Find where the given text appears and provide that cell's center as (x, y) coordinate. 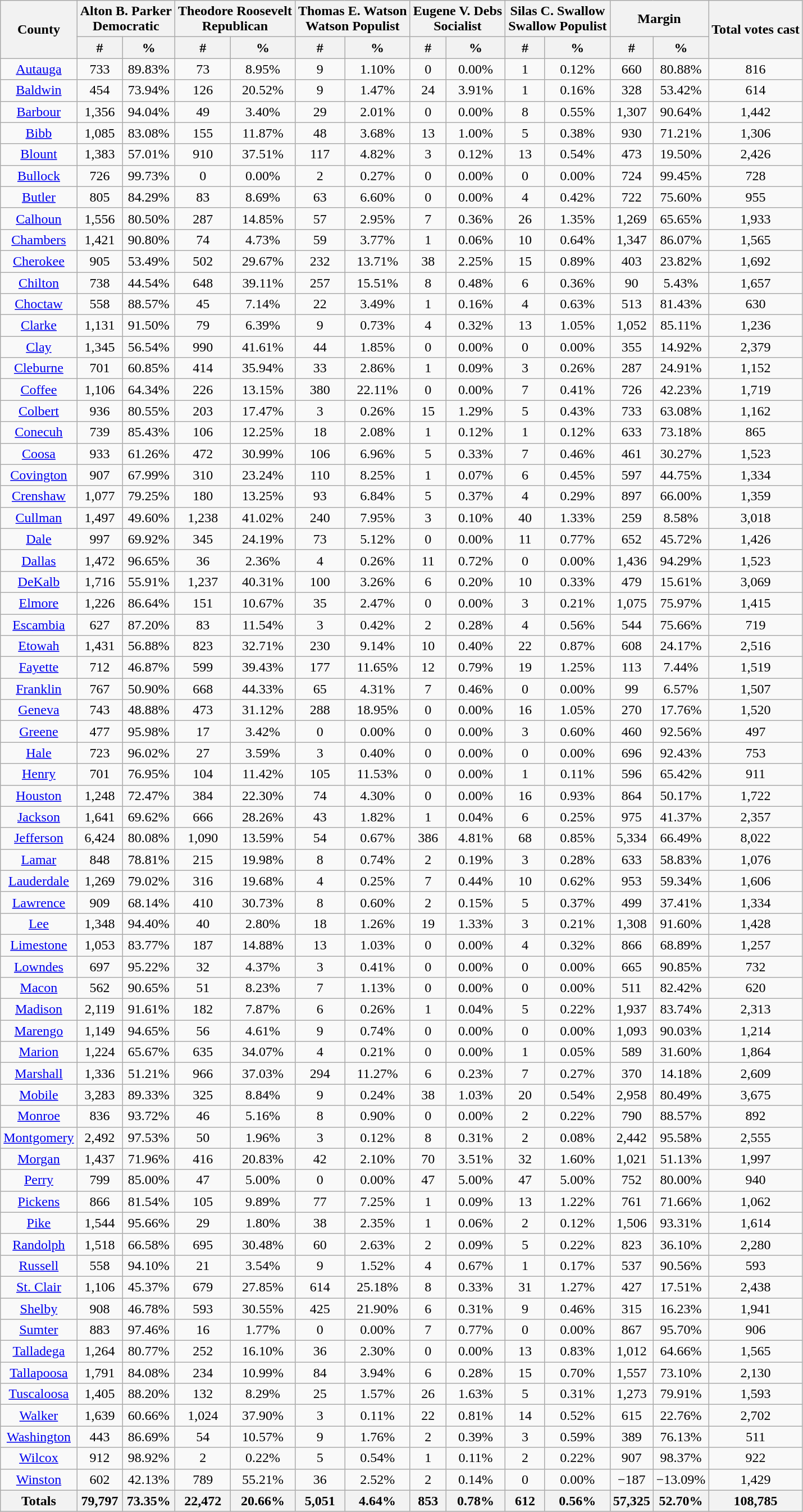
177 (320, 668)
2,516 (756, 646)
2,357 (756, 817)
562 (100, 988)
55.21% (263, 1479)
5.12% (377, 539)
69.92% (148, 539)
Bullock (39, 176)
953 (631, 881)
71.66% (681, 1202)
180 (203, 496)
0.08% (577, 1138)
85.43% (148, 432)
310 (203, 475)
723 (100, 753)
288 (320, 710)
21 (203, 1266)
666 (203, 817)
8,022 (756, 838)
2.35% (377, 1223)
805 (100, 197)
0.45% (577, 475)
30.48% (263, 1244)
752 (631, 1180)
1,639 (100, 1415)
1,062 (756, 1202)
1,722 (756, 796)
3.68% (377, 133)
2,313 (756, 1009)
97.46% (148, 1330)
92.43% (681, 753)
1,507 (756, 689)
1,307 (631, 112)
6.60% (377, 197)
2,426 (756, 154)
39.11% (263, 282)
1.35% (577, 218)
1,428 (756, 924)
11.42% (263, 774)
4.30% (377, 796)
355 (631, 347)
3,283 (100, 1095)
Totals (39, 1501)
93 (320, 496)
83.74% (681, 1009)
0.87% (577, 646)
19.68% (263, 881)
44.33% (263, 689)
679 (203, 1287)
15.61% (681, 582)
40.31% (263, 582)
13.59% (263, 838)
61.26% (148, 454)
Macon (39, 988)
0.10% (475, 518)
1,077 (100, 496)
294 (320, 1074)
789 (203, 1479)
460 (631, 732)
75.97% (681, 603)
215 (203, 860)
0.07% (475, 475)
30.55% (263, 1309)
2,958 (631, 1095)
5.16% (263, 1116)
816 (756, 69)
513 (631, 304)
Tallapoosa (39, 1373)
9.14% (377, 646)
6,424 (100, 838)
4.82% (377, 154)
Clay (39, 347)
3.40% (263, 112)
1,791 (100, 1373)
58.83% (681, 860)
Montgomery (39, 1138)
86.07% (681, 240)
35 (320, 603)
30.99% (263, 454)
1,236 (756, 326)
Cleburne (39, 368)
1,556 (100, 218)
187 (203, 945)
25.18% (377, 1287)
132 (203, 1394)
80.49% (681, 1095)
57 (320, 218)
46.87% (148, 668)
908 (100, 1309)
37.41% (681, 902)
2,119 (100, 1009)
3.49% (377, 304)
695 (203, 1244)
232 (320, 261)
57.01% (148, 154)
39.43% (263, 668)
75.60% (681, 197)
41.02% (263, 518)
66.00% (681, 496)
95.58% (681, 1138)
Russell (39, 1266)
0.29% (577, 496)
0.64% (577, 240)
370 (631, 1074)
94.65% (148, 1031)
477 (100, 732)
76.95% (148, 774)
315 (631, 1309)
0.43% (577, 411)
13.71% (377, 261)
59.34% (681, 881)
380 (320, 390)
11.87% (263, 133)
84.08% (148, 1373)
20.52% (263, 90)
997 (100, 539)
2,555 (756, 1138)
St. Clair (39, 1287)
Mobile (39, 1095)
497 (756, 732)
79.91% (681, 1394)
1.63% (475, 1394)
389 (631, 1437)
89.83% (148, 69)
Lee (39, 924)
2,609 (756, 1074)
1,359 (756, 496)
44 (320, 347)
1,226 (100, 603)
2,492 (100, 1138)
60 (320, 1244)
732 (756, 966)
1.13% (377, 988)
29.67% (263, 261)
6.84% (377, 496)
42 (320, 1159)
98.37% (681, 1458)
5,051 (320, 1501)
County (39, 29)
95.66% (148, 1223)
97.53% (148, 1138)
537 (631, 1266)
897 (631, 496)
17.47% (263, 411)
1.96% (263, 1138)
Coffee (39, 390)
3.54% (263, 1266)
18.95% (377, 710)
1,472 (100, 560)
2.10% (377, 1159)
24.17% (681, 646)
Silas C. SwallowSwallow Populist (558, 19)
0.19% (475, 860)
Marshall (39, 1074)
1,237 (203, 582)
50 (203, 1138)
50.90% (148, 689)
1.00% (475, 133)
73.94% (148, 90)
Cherokee (39, 261)
182 (203, 1009)
2,702 (756, 1415)
12 (428, 668)
1,518 (100, 1244)
761 (631, 1202)
85.00% (148, 1180)
17.76% (681, 710)
45.37% (148, 1287)
1,306 (756, 133)
73.18% (681, 432)
1,557 (631, 1373)
7.95% (377, 518)
80.00% (681, 1180)
0.55% (577, 112)
1,405 (100, 1394)
0.78% (475, 1501)
96.02% (148, 753)
Madison (39, 1009)
Washington (39, 1437)
Etowah (39, 646)
892 (756, 1116)
96.65% (148, 560)
230 (320, 646)
71.21% (681, 133)
Alton B. ParkerDemocratic (126, 19)
Escambia (39, 625)
848 (100, 860)
0.44% (475, 881)
117 (320, 154)
836 (100, 1116)
1,214 (756, 1031)
30.27% (681, 454)
2.08% (377, 432)
1,345 (100, 347)
Clarke (39, 326)
108,785 (756, 1501)
0.23% (475, 1074)
1,692 (756, 261)
69.62% (148, 817)
110 (320, 475)
1,273 (631, 1394)
767 (100, 689)
1,937 (631, 1009)
49 (203, 112)
8.95% (263, 69)
80.50% (148, 218)
−187 (631, 1479)
151 (203, 603)
56 (203, 1031)
99.45% (681, 176)
11.65% (377, 668)
Geneva (39, 710)
53.49% (148, 261)
51 (203, 988)
909 (100, 902)
499 (631, 902)
1,641 (100, 817)
Fayette (39, 668)
86.69% (148, 1437)
1,076 (756, 860)
0.15% (475, 902)
24.91% (681, 368)
126 (203, 90)
Hale (39, 753)
Coosa (39, 454)
1,162 (756, 411)
403 (631, 261)
46.78% (148, 1309)
6.39% (263, 326)
45.72% (681, 539)
155 (203, 133)
1,864 (756, 1052)
1.80% (263, 1223)
3.51% (475, 1159)
100 (320, 582)
1,238 (203, 518)
1,149 (100, 1031)
1,152 (756, 368)
1,093 (631, 1031)
Chambers (39, 240)
325 (203, 1095)
90.80% (148, 240)
10.57% (263, 1437)
42.23% (681, 390)
479 (631, 582)
599 (203, 668)
Greene (39, 732)
73.10% (681, 1373)
8.25% (377, 475)
92.56% (681, 732)
48.88% (148, 710)
94.10% (148, 1266)
60.85% (148, 368)
84.29% (148, 197)
635 (203, 1052)
940 (756, 1180)
63 (320, 197)
0.52% (577, 1415)
414 (203, 368)
81.54% (148, 1202)
Butler (39, 197)
84 (320, 1373)
425 (320, 1309)
0.83% (577, 1351)
12.25% (263, 432)
Houston (39, 796)
3,069 (756, 582)
76.13% (681, 1437)
14.18% (681, 1074)
0.38% (577, 133)
15.51% (377, 282)
252 (203, 1351)
83.77% (148, 945)
3.42% (263, 732)
10.99% (263, 1373)
90.65% (148, 988)
Dallas (39, 560)
1,024 (203, 1415)
865 (756, 432)
345 (203, 539)
49.60% (148, 518)
94.29% (681, 560)
615 (631, 1415)
Shelby (39, 1309)
1.77% (263, 1330)
73.35% (148, 1501)
17.51% (681, 1287)
697 (100, 966)
502 (203, 261)
0.89% (577, 261)
59 (320, 240)
0.05% (577, 1052)
68 (526, 838)
Monroe (39, 1116)
4.81% (475, 838)
25 (320, 1394)
23.24% (263, 475)
8.23% (263, 988)
65 (320, 689)
1.76% (377, 1437)
472 (203, 454)
1,264 (100, 1351)
10.67% (263, 603)
910 (203, 154)
64.34% (148, 390)
652 (631, 539)
68.14% (148, 902)
955 (756, 197)
1,131 (100, 326)
427 (631, 1287)
7.25% (377, 1202)
1,224 (100, 1052)
Covington (39, 475)
22,472 (203, 1501)
0.72% (475, 560)
81.43% (681, 304)
799 (100, 1180)
1,657 (756, 282)
2.25% (475, 261)
728 (756, 176)
384 (203, 796)
0.63% (577, 304)
2,130 (756, 1373)
17 (203, 732)
Theodore RooseveltRepublican (235, 19)
867 (631, 1330)
790 (631, 1116)
7.14% (263, 304)
975 (631, 817)
1,997 (756, 1159)
1,520 (756, 710)
Jackson (39, 817)
22.76% (681, 1415)
37.51% (263, 154)
20.83% (263, 1159)
83.08% (148, 133)
53.42% (681, 90)
602 (100, 1479)
0.24% (377, 1095)
1,356 (100, 112)
88.20% (148, 1394)
90.56% (681, 1266)
461 (631, 454)
20.66% (263, 1501)
9.89% (263, 1202)
66.49% (681, 838)
864 (631, 796)
19.50% (681, 154)
Margin (659, 19)
1,053 (100, 945)
719 (756, 625)
Chilton (39, 282)
13.15% (263, 390)
0.93% (577, 796)
95.70% (681, 1330)
1,716 (100, 582)
1.10% (377, 69)
1,257 (756, 945)
8.29% (263, 1394)
905 (100, 261)
0.20% (475, 582)
Choctaw (39, 304)
Jefferson (39, 838)
Crenshaw (39, 496)
966 (203, 1074)
Walker (39, 1415)
4.64% (377, 1501)
Blount (39, 154)
665 (631, 966)
42.13% (148, 1479)
−13.09% (681, 1479)
27.85% (263, 1287)
77 (320, 1202)
45 (203, 304)
80.55% (148, 411)
89.33% (148, 1095)
22.11% (377, 390)
Talladega (39, 1351)
1,429 (756, 1479)
3.26% (377, 582)
3.59% (263, 753)
80.77% (148, 1351)
1,052 (631, 326)
Sumter (39, 1330)
56.88% (148, 646)
1,415 (756, 603)
1,606 (756, 881)
56.54% (148, 347)
95.98% (148, 732)
104 (203, 774)
906 (756, 1330)
1,941 (756, 1309)
1,383 (100, 154)
20 (526, 1095)
0.85% (577, 838)
696 (631, 753)
0.62% (577, 881)
30.73% (263, 902)
78.81% (148, 860)
7.44% (681, 668)
1,544 (100, 1223)
8.84% (263, 1095)
Lowndes (39, 966)
416 (203, 1159)
1,308 (631, 924)
91.60% (681, 924)
34.07% (263, 1052)
80.88% (681, 69)
328 (631, 90)
Marion (39, 1052)
Elmore (39, 603)
31.12% (263, 710)
Henry (39, 774)
51.21% (148, 1074)
31 (526, 1287)
90 (631, 282)
936 (100, 411)
Marengo (39, 1031)
90.03% (681, 1031)
113 (631, 668)
16.23% (681, 1309)
90.64% (681, 112)
79 (203, 326)
853 (428, 1501)
90.85% (681, 966)
4.61% (263, 1031)
57,325 (631, 1501)
6.57% (681, 689)
85.11% (681, 326)
2,280 (756, 1244)
Cullman (39, 518)
597 (631, 475)
22.30% (263, 796)
1,426 (756, 539)
1.57% (377, 1394)
60.66% (148, 1415)
11.27% (377, 1074)
28.26% (263, 817)
1.22% (577, 1202)
738 (100, 282)
65.42% (681, 774)
1.25% (577, 668)
2.47% (377, 603)
270 (631, 710)
Perry (39, 1180)
Total votes cast (756, 29)
1.60% (577, 1159)
3,018 (756, 518)
1,090 (203, 838)
44.75% (681, 475)
5.43% (681, 282)
589 (631, 1052)
65.67% (148, 1052)
660 (631, 69)
8.69% (263, 197)
722 (631, 197)
1,248 (100, 796)
1,085 (100, 133)
1,348 (100, 924)
0.81% (475, 1415)
6.96% (377, 454)
1,614 (756, 1223)
1.47% (377, 90)
1.29% (475, 411)
257 (320, 282)
Bibb (39, 133)
99.73% (148, 176)
753 (756, 753)
Wilcox (39, 1458)
443 (100, 1437)
743 (100, 710)
33 (320, 368)
94.40% (148, 924)
0.48% (475, 282)
2.36% (263, 560)
Winston (39, 1479)
14.88% (263, 945)
0.90% (377, 1116)
63.08% (681, 411)
630 (756, 304)
1,719 (756, 390)
648 (203, 282)
1,506 (631, 1223)
71.96% (148, 1159)
94.04% (148, 112)
1,336 (100, 1074)
48 (320, 133)
37.90% (263, 1415)
316 (203, 881)
32.71% (263, 646)
883 (100, 1330)
99 (631, 689)
70 (428, 1159)
3.94% (377, 1373)
922 (756, 1458)
Lamar (39, 860)
79.25% (148, 496)
65.65% (681, 218)
19.98% (263, 860)
91.61% (148, 1009)
1,421 (100, 240)
Lauderdale (39, 881)
1,347 (631, 240)
Baldwin (39, 90)
Eugene V. DebsSocialist (458, 19)
8.58% (681, 518)
0.79% (475, 668)
14.85% (263, 218)
23.82% (681, 261)
79,797 (100, 1501)
2.80% (263, 924)
Limestone (39, 945)
98.92% (148, 1458)
1,012 (631, 1351)
990 (203, 347)
24 (428, 90)
612 (526, 1501)
1,431 (100, 646)
24.19% (263, 539)
608 (631, 646)
386 (428, 838)
234 (203, 1373)
11.53% (377, 774)
Pickens (39, 1202)
Thomas E. WatsonWatson Populist (353, 19)
DeKalb (39, 582)
1.52% (377, 1266)
Autauga (39, 69)
3.91% (475, 90)
1.85% (377, 347)
2.52% (377, 1479)
0.39% (475, 1437)
2,438 (756, 1287)
16.10% (263, 1351)
Calhoun (39, 218)
67.99% (148, 475)
3,675 (756, 1095)
2,379 (756, 347)
2.95% (377, 218)
14 (526, 1415)
712 (100, 668)
80.08% (148, 838)
36.10% (681, 1244)
4.31% (377, 689)
668 (203, 689)
75.66% (681, 625)
1,519 (756, 668)
2.30% (377, 1351)
240 (320, 518)
41.37% (681, 817)
44.54% (148, 282)
1.82% (377, 817)
739 (100, 432)
0.70% (577, 1373)
21.90% (377, 1309)
627 (100, 625)
1,442 (756, 112)
1,021 (631, 1159)
Barbour (39, 112)
11.54% (263, 625)
1,933 (756, 218)
41.61% (263, 347)
912 (100, 1458)
79.02% (148, 881)
0.17% (577, 1266)
0.59% (577, 1437)
226 (203, 390)
27 (203, 753)
203 (203, 411)
3.77% (377, 240)
724 (631, 176)
43 (320, 817)
596 (631, 774)
544 (631, 625)
86.64% (148, 603)
259 (631, 518)
1,436 (631, 560)
0.73% (377, 326)
91.50% (148, 326)
Tuscaloosa (39, 1394)
7.87% (263, 1009)
46 (203, 1116)
4.37% (263, 966)
Conecuh (39, 432)
35.94% (263, 368)
37.03% (263, 1074)
82.42% (681, 988)
933 (100, 454)
911 (756, 774)
2.01% (377, 112)
5,334 (631, 838)
93.31% (681, 1223)
0.14% (475, 1479)
93.72% (148, 1116)
Franklin (39, 689)
454 (100, 90)
1,497 (100, 518)
1,593 (756, 1394)
620 (756, 988)
Colbert (39, 411)
930 (631, 133)
4.73% (263, 240)
2.86% (377, 368)
410 (203, 902)
72.47% (148, 796)
52.70% (681, 1501)
55.91% (148, 582)
1,075 (631, 603)
2.63% (377, 1244)
50.17% (681, 796)
14.92% (681, 347)
Randolph (39, 1244)
Pike (39, 1223)
64.66% (681, 1351)
1.26% (377, 924)
31.60% (681, 1052)
66.58% (148, 1244)
51.13% (681, 1159)
95.22% (148, 966)
Dale (39, 539)
Lawrence (39, 902)
87.20% (148, 625)
1,437 (100, 1159)
Morgan (39, 1159)
13.25% (263, 496)
1.27% (577, 1287)
2,442 (631, 1138)
68.89% (681, 945)
